Locate the cell with the specified text and output its [X, Y] center coordinate. 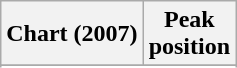
Peakposition [189, 34]
Chart (2007) [72, 34]
